Return the (x, y) coordinate for the center point of the cell that contains the specified text.  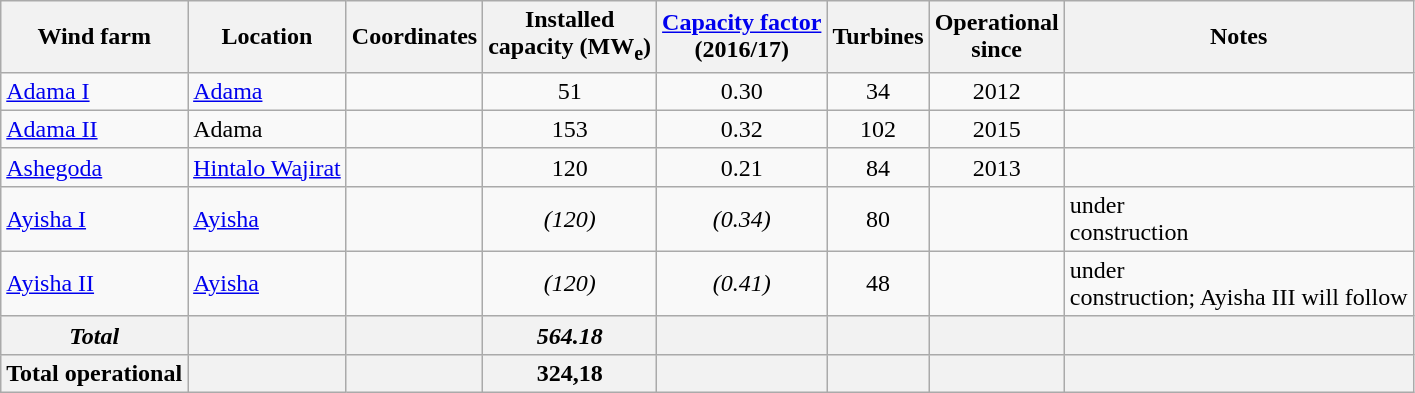
84 (878, 167)
Coordinates (414, 36)
2015 (996, 129)
0.30 (742, 91)
Total operational (94, 373)
underconstruction (1238, 218)
Total (94, 335)
Ashegoda (94, 167)
Adama I (94, 91)
Location (268, 36)
34 (878, 91)
0.21 (742, 167)
102 (878, 129)
(0.34) (742, 218)
Capacity factor(2016/17) (742, 36)
2013 (996, 167)
120 (570, 167)
564.18 (570, 335)
153 (570, 129)
(0.41) (742, 284)
Notes (1238, 36)
Ayisha I (94, 218)
0.32 (742, 129)
Adama II (94, 129)
Installedcapacity (MWe) (570, 36)
2012 (996, 91)
Hintalo Wajirat (268, 167)
48 (878, 284)
Ayisha II (94, 284)
underconstruction; Ayisha III will follow (1238, 284)
51 (570, 91)
Wind farm (94, 36)
324,18 (570, 373)
Operationalsince (996, 36)
80 (878, 218)
Turbines (878, 36)
